Determine the [x, y] coordinate at the center of the cell enclosing the given text.  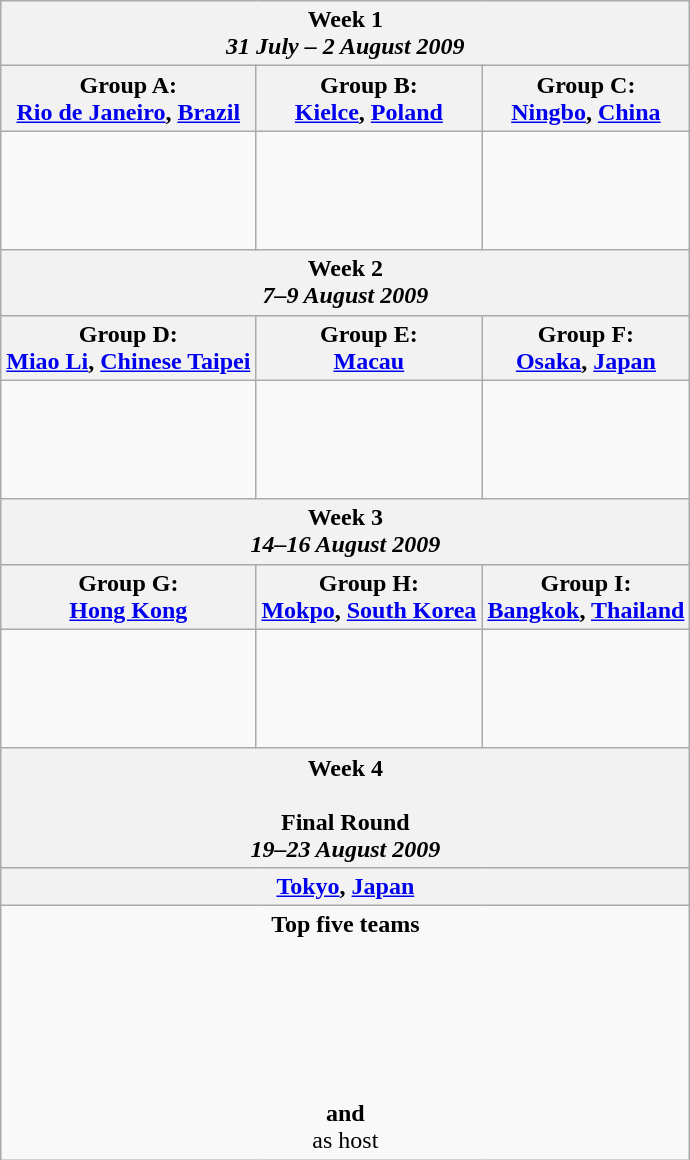
Week 131 July – 2 August 2009 [346, 34]
Group B:Kielce, Poland [369, 98]
Group G:Hong Kong [128, 596]
Group F:Osaka, Japan [586, 348]
Week 314–16 August 2009 [346, 532]
Group C:Ningbo, China [586, 98]
Tokyo, Japan [346, 886]
Group D:Miao Li, Chinese Taipei [128, 348]
Week 27–9 August 2009 [346, 282]
Week 4Final Round19–23 August 2009 [346, 808]
Top five teamsand as host [346, 1032]
Group A:Rio de Janeiro, Brazil [128, 98]
Group I:Bangkok, Thailand [586, 596]
Group H:Mokpo, South Korea [369, 596]
Group E:Macau [369, 348]
